From the cell containing the given text, extract its center point as (x, y) coordinate. 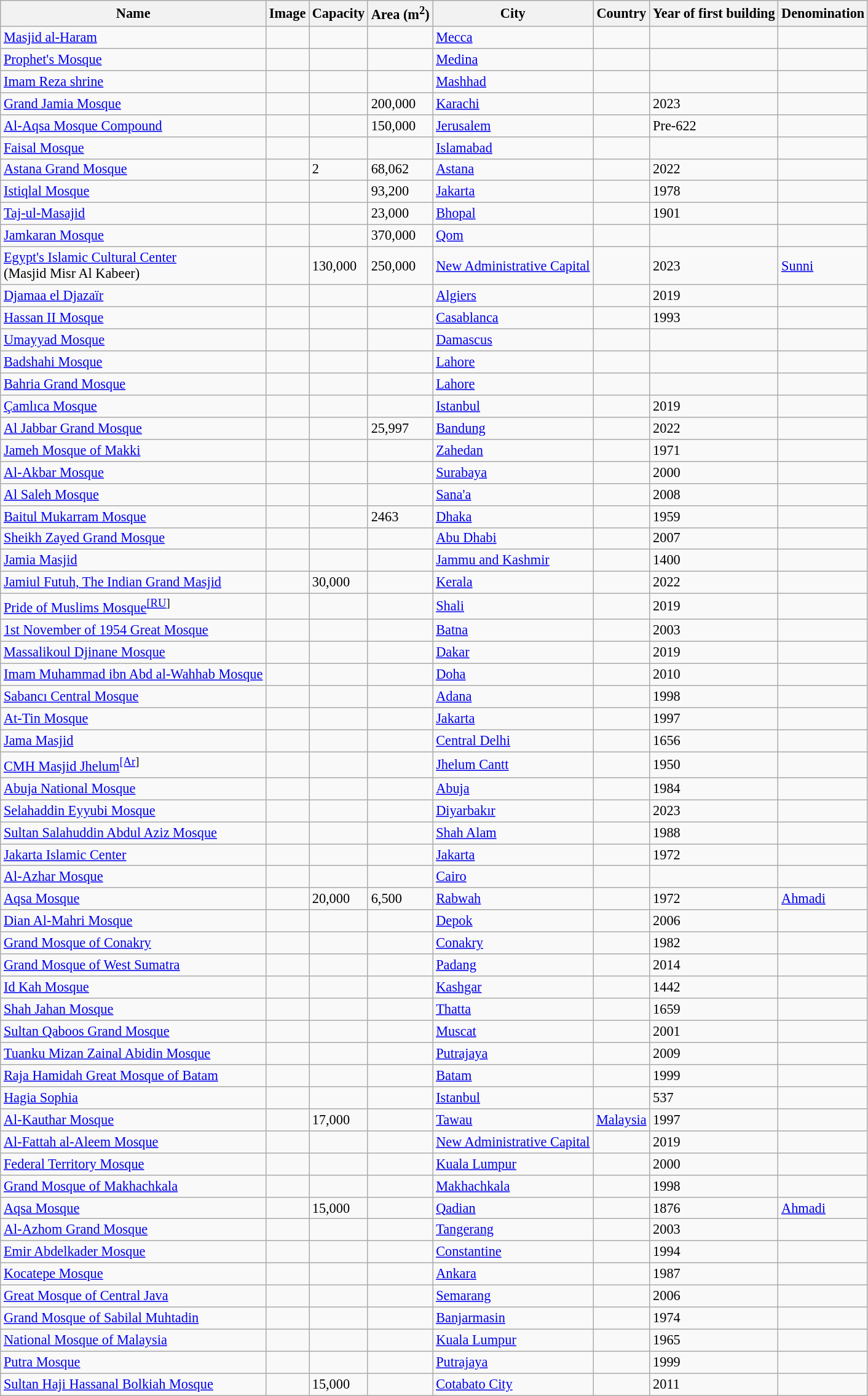
20,000 (339, 899)
Al Saleh Mosque (133, 494)
2010 (714, 674)
Imam Reza shrine (133, 81)
Bahria Grand Mosque (133, 384)
17,000 (339, 1119)
Cotabato City (513, 1384)
1982 (714, 943)
1988 (714, 833)
1901 (714, 214)
Pre-622 (714, 125)
2008 (714, 494)
Çamlıca Mosque (133, 406)
Baitul Mukarram Mosque (133, 516)
25,997 (400, 428)
Grand Mosque of Conakry (133, 943)
Shah Alam (513, 833)
Batam (513, 1076)
Padang (513, 965)
2011 (714, 1384)
Capacity (339, 14)
Area (m2) (400, 14)
Dhaka (513, 516)
30,000 (339, 583)
Grand Mosque of West Sumatra (133, 965)
Surabaya (513, 472)
1971 (714, 450)
Kerala (513, 583)
Shah Jahan Mosque (133, 1009)
Batna (513, 630)
6,500 (400, 899)
Hagia Sophia (133, 1097)
Damascus (513, 340)
Emir Abdelkader Mosque (133, 1252)
2463 (400, 516)
Adana (513, 696)
Sheikh Zayed Grand Mosque (133, 538)
93,200 (400, 192)
Istiqlal Mosque (133, 192)
1978 (714, 192)
Country (621, 14)
1959 (714, 516)
2009 (714, 1054)
1659 (714, 1009)
National Mosque of Malaysia (133, 1340)
2001 (714, 1031)
1987 (714, 1274)
Doha (513, 674)
2 (339, 170)
1st November of 1954 Great Mosque (133, 630)
1656 (714, 741)
Grand Jamia Mosque (133, 103)
Sana'a (513, 494)
Al-Akbar Mosque (133, 472)
Dakar (513, 652)
Thatta (513, 1009)
Grand Mosque of Sabilal Muhtadin (133, 1318)
Banjarmasin (513, 1318)
Federal Territory Mosque (133, 1164)
68,062 (400, 170)
Diyarbakır (513, 811)
Taj-ul-Masajid (133, 214)
Imam Muhammad ibn Abd al-Wahhab Mosque (133, 674)
Sultan Salahuddin Abdul Aziz Mosque (133, 833)
Qadian (513, 1208)
Jama Masjid (133, 741)
Al-Fattah al-Aleem Mosque (133, 1142)
Casablanca (513, 318)
City (513, 14)
Name (133, 14)
1950 (714, 765)
Masjid al-Haram (133, 37)
Raja Hamidah Great Mosque of Batam (133, 1076)
Karachi (513, 103)
Grand Mosque of Makhachkala (133, 1186)
Kocatepe Mosque (133, 1274)
Dian Al-Mahri Mosque (133, 921)
Muscat (513, 1031)
150,000 (400, 125)
Al-Azhom Grand Mosque (133, 1230)
250,000 (400, 266)
Shali (513, 607)
Constantine (513, 1252)
Jamiul Futuh, The Indian Grand Masjid (133, 583)
Sabancı Central Mosque (133, 696)
Pride of Muslims Mosque[RU] (133, 607)
Year of first building (714, 14)
Zahedan (513, 450)
Abu Dhabi (513, 538)
Kashgar (513, 987)
Depok (513, 921)
Bandung (513, 428)
Algiers (513, 296)
Great Mosque of Central Java (133, 1296)
23,000 (400, 214)
537 (714, 1097)
Selahaddin Eyyubi Mosque (133, 811)
370,000 (400, 236)
1400 (714, 561)
Jameh Mosque of Makki (133, 450)
Semarang (513, 1296)
Jakarta Islamic Center (133, 854)
Rabwah (513, 899)
Abuja (513, 789)
Denomination (823, 14)
Jerusalem (513, 125)
CMH Masjid Jhelum[Ar] (133, 765)
Jammu and Kashmir (513, 561)
Mecca (513, 37)
1993 (714, 318)
Tawau (513, 1119)
Hassan II Mosque (133, 318)
Jamia Masjid (133, 561)
Al-Azhar Mosque (133, 877)
Djamaa el Djazaïr (133, 296)
Tuanku Mizan Zainal Abidin Mosque (133, 1054)
Id Kah Mosque (133, 987)
Medina (513, 59)
Putra Mosque (133, 1362)
Abuja National Mosque (133, 789)
Jhelum Cantt (513, 765)
Qom (513, 236)
1984 (714, 789)
Conakry (513, 943)
Al-Aqsa Mosque Compound (133, 125)
1442 (714, 987)
Badshahi Mosque (133, 362)
Al Jabbar Grand Mosque (133, 428)
Sunni (823, 266)
2007 (714, 538)
Astana Grand Mosque (133, 170)
Islamabad (513, 148)
Astana (513, 170)
Malaysia (621, 1119)
Makhachkala (513, 1186)
1965 (714, 1340)
1974 (714, 1318)
Prophet's Mosque (133, 59)
Jamkaran Mosque (133, 236)
Tangerang (513, 1230)
1876 (714, 1208)
Mashhad (513, 81)
200,000 (400, 103)
Umayyad Mosque (133, 340)
Egypt's Islamic Cultural Center(Masjid Misr Al Kabeer) (133, 266)
Faisal Mosque (133, 148)
Bhopal (513, 214)
Sultan Qaboos Grand Mosque (133, 1031)
Sultan Haji Hassanal Bolkiah Mosque (133, 1384)
Massalikoul Djinane Mosque (133, 652)
2014 (714, 965)
Cairo (513, 877)
At-Tin Mosque (133, 719)
130,000 (339, 266)
Ankara (513, 1274)
Al-Kauthar Mosque (133, 1119)
1994 (714, 1252)
Central Delhi (513, 741)
Image (288, 14)
